Output the [x, y] coordinate of the center of the cell containing the given text.  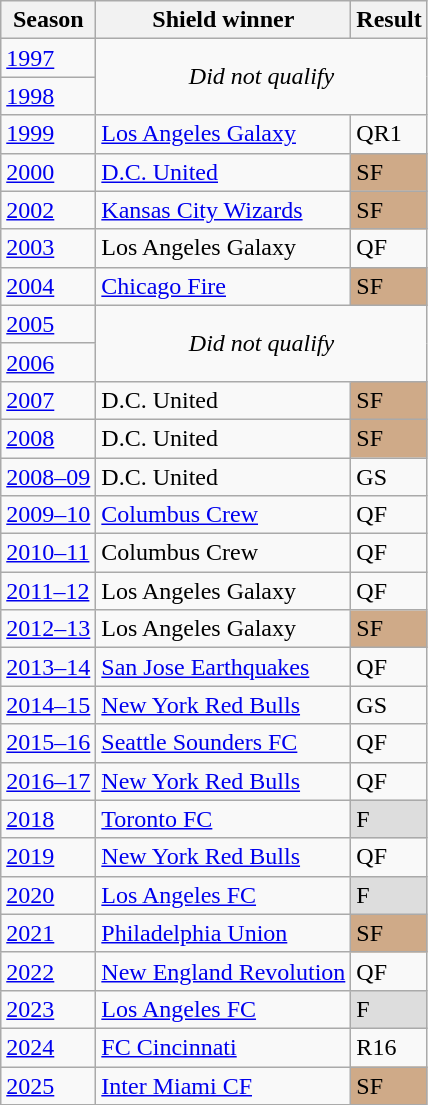
1997 [48, 58]
Toronto FC [224, 819]
2009–10 [48, 515]
2003 [48, 248]
2024 [48, 1047]
Kansas City Wizards [224, 210]
2014–15 [48, 705]
2025 [48, 1085]
2002 [48, 210]
2008 [48, 438]
2000 [48, 172]
2023 [48, 1009]
Inter Miami CF [224, 1085]
Shield winner [224, 20]
Seattle Sounders FC [224, 743]
2011–12 [48, 591]
FC Cincinnati [224, 1047]
2012–13 [48, 629]
Result [389, 20]
2008–09 [48, 477]
2022 [48, 971]
1999 [48, 134]
2018 [48, 819]
2007 [48, 400]
2005 [48, 324]
Philadelphia Union [224, 933]
2004 [48, 286]
New England Revolution [224, 971]
2013–14 [48, 667]
2020 [48, 895]
2019 [48, 857]
2021 [48, 933]
QR1 [389, 134]
2016–17 [48, 781]
1998 [48, 96]
Season [48, 20]
2015–16 [48, 743]
2006 [48, 362]
Chicago Fire [224, 286]
2010–11 [48, 553]
R16 [389, 1047]
San Jose Earthquakes [224, 667]
